Pinpoint the cell where the given text exists, returning its (x, y) midpoint coordinate. 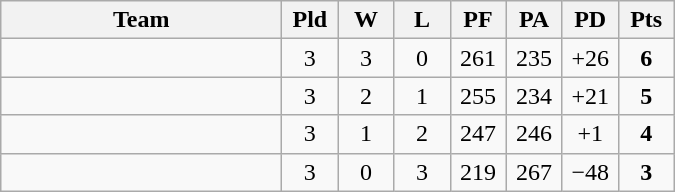
PA (534, 20)
PD (590, 20)
4 (646, 134)
+26 (590, 58)
L (422, 20)
255 (478, 96)
W (366, 20)
+1 (590, 134)
Team (142, 20)
219 (478, 172)
Pts (646, 20)
Pld (310, 20)
6 (646, 58)
261 (478, 58)
PF (478, 20)
−48 (590, 172)
5 (646, 96)
235 (534, 58)
234 (534, 96)
246 (534, 134)
247 (478, 134)
+21 (590, 96)
267 (534, 172)
